Detect which cell encompasses the target text, then output its [X, Y] center coordinate. 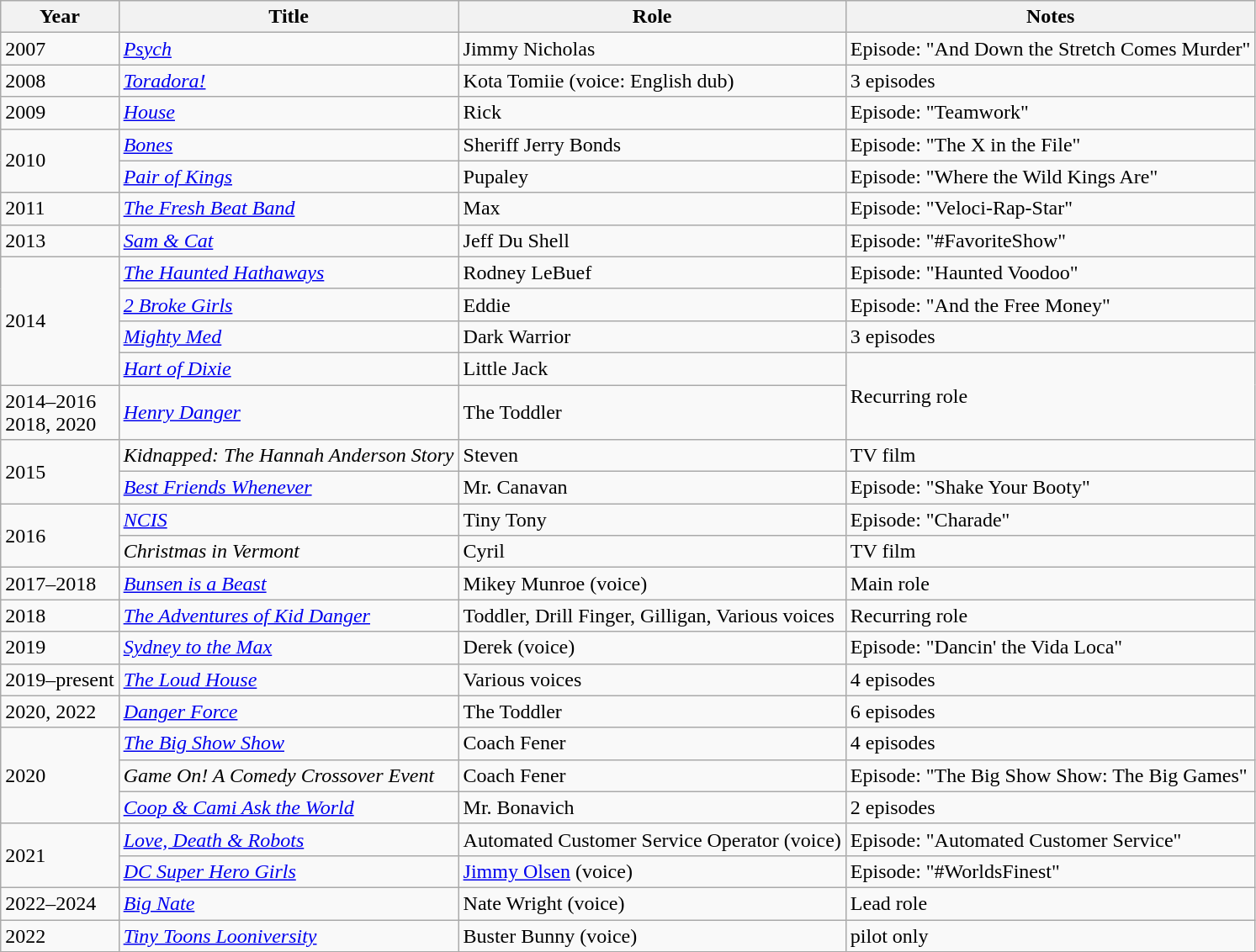
Bunsen is a Beast [289, 584]
2021 [60, 855]
Game On! A Comedy Crossover Event [289, 775]
Big Nate [289, 903]
2022–2024 [60, 903]
2008 [60, 81]
Buster Bunny (voice) [652, 936]
Little Jack [652, 368]
Jimmy Olsen (voice) [652, 871]
Mighty Med [289, 336]
Episode: "#FavoriteShow" [1050, 241]
6 episodes [1050, 711]
Sam & Cat [289, 241]
Year [60, 17]
Love, Death & Robots [289, 839]
Derek (voice) [652, 648]
2019–present [60, 680]
The Adventures of Kid Danger [289, 616]
Hart of Dixie [289, 368]
The Haunted Hathaways [289, 272]
The Big Show Show [289, 743]
Coop & Cami Ask the World [289, 807]
Episode: "Where the Wild Kings Are" [1050, 177]
Henry Danger [289, 412]
2020, 2022 [60, 711]
Pupaley [652, 177]
Episode: "Shake Your Booty" [1050, 488]
Title [289, 17]
Mr. Canavan [652, 488]
Sheriff Jerry Bonds [652, 145]
Episode: "The X in the File" [1050, 145]
2019 [60, 648]
Episode: "Veloci-Rap-Star" [1050, 209]
Episode: "Dancin' the Vida Loca" [1050, 648]
Tiny Toons Looniversity [289, 936]
Episode: "The Big Show Show: The Big Games" [1050, 775]
Kota Tomiie (voice: English dub) [652, 81]
Mikey Munroe (voice) [652, 584]
Toddler, Drill Finger, Gilligan, Various voices [652, 616]
Episode: "And the Free Money" [1050, 304]
2014 [60, 320]
2017–2018 [60, 584]
Steven [652, 456]
Bones [289, 145]
Episode: "Automated Customer Service" [1050, 839]
Sydney to the Max [289, 648]
Various voices [652, 680]
Mr. Bonavich [652, 807]
2015 [60, 472]
Episode: "Teamwork" [1050, 113]
Cyril [652, 552]
Jimmy Nicholas [652, 49]
2 Broke Girls [289, 304]
Best Friends Whenever [289, 488]
Danger Force [289, 711]
Episode: "Haunted Voodoo" [1050, 272]
Tiny Tony [652, 520]
2013 [60, 241]
2014–20162018, 2020 [60, 412]
Nate Wright (voice) [652, 903]
Main role [1050, 584]
NCIS [289, 520]
Lead role [1050, 903]
The Fresh Beat Band [289, 209]
Rodney LeBuef [652, 272]
2022 [60, 936]
2007 [60, 49]
2018 [60, 616]
Episode: "Charade" [1050, 520]
Toradora! [289, 81]
2016 [60, 536]
The Loud House [289, 680]
Rick [652, 113]
Notes [1050, 17]
DC Super Hero Girls [289, 871]
Role [652, 17]
2009 [60, 113]
Kidnapped: The Hannah Anderson Story [289, 456]
Episode: "And Down the Stretch Comes Murder" [1050, 49]
pilot only [1050, 936]
2020 [60, 775]
Christmas in Vermont [289, 552]
Episode: "#WorldsFinest" [1050, 871]
Eddie [652, 304]
2010 [60, 161]
Pair of Kings [289, 177]
2 episodes [1050, 807]
Jeff Du Shell [652, 241]
Automated Customer Service Operator (voice) [652, 839]
House [289, 113]
2011 [60, 209]
Max [652, 209]
Dark Warrior [652, 336]
Psych [289, 49]
